Scan for the cell matching the given text and deliver its [x, y] coordinate at center. 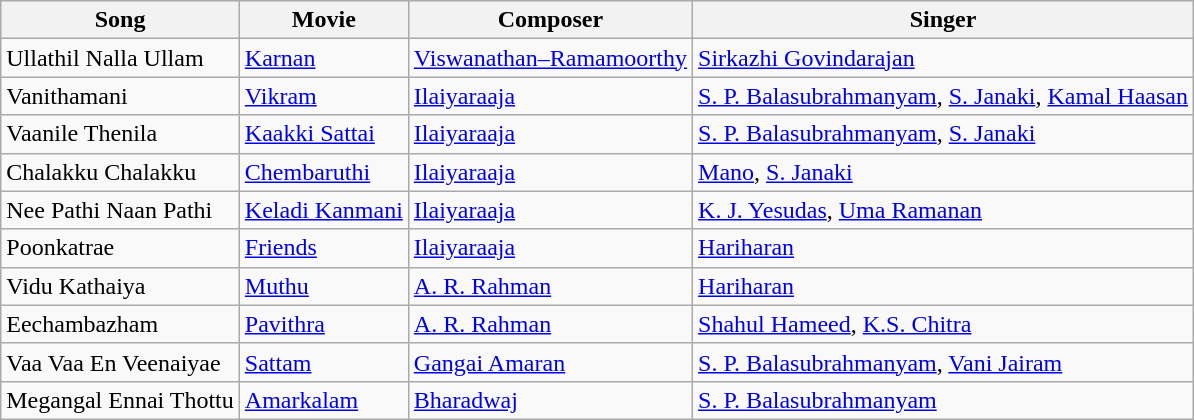
Chalakku Chalakku [120, 172]
Nee Pathi Naan Pathi [120, 210]
S. P. Balasubrahmanyam, S. Janaki [944, 134]
Gangai Amaran [550, 362]
Vaanile Thenila [120, 134]
Eechambazham [120, 324]
Sattam [324, 362]
K. J. Yesudas, Uma Ramanan [944, 210]
Composer [550, 20]
Movie [324, 20]
Karnan [324, 58]
Vanithamani [120, 96]
Vaa Vaa En Veenaiyae [120, 362]
Sirkazhi Govindarajan [944, 58]
Singer [944, 20]
Chembaruthi [324, 172]
Viswanathan–Ramamoorthy [550, 58]
Amarkalam [324, 400]
Vidu Kathaiya [120, 286]
Kaakki Sattai [324, 134]
S. P. Balasubrahmanyam [944, 400]
Ullathil Nalla Ullam [120, 58]
S. P. Balasubrahmanyam, S. Janaki, Kamal Haasan [944, 96]
S. P. Balasubrahmanyam, Vani Jairam [944, 362]
Pavithra [324, 324]
Bharadwaj [550, 400]
Keladi Kanmani [324, 210]
Poonkatrae [120, 248]
Shahul Hameed, K.S. Chitra [944, 324]
Muthu [324, 286]
Megangal Ennai Thottu [120, 400]
Song [120, 20]
Vikram [324, 96]
Friends [324, 248]
Mano, S. Janaki [944, 172]
